Return the (X, Y) coordinate for the center point of the cell that contains the specified text.  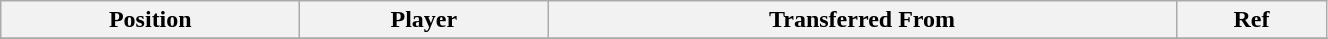
Transferred From (862, 20)
Player (424, 20)
Ref (1251, 20)
Position (150, 20)
